Return (X, Y) of the center of cell containing provided text 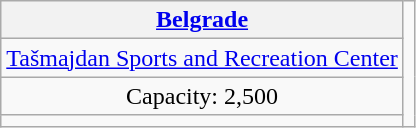
Capacity: 2,500 (202, 96)
Tašmajdan Sports and Recreation Center (202, 58)
Belgrade (202, 20)
